Identify which cell holds the provided text, then report its (x, y) central coordinate. 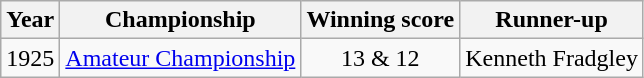
1925 (30, 58)
Amateur Championship (180, 58)
Championship (180, 20)
Runner-up (552, 20)
Winning score (380, 20)
Kenneth Fradgley (552, 58)
Year (30, 20)
13 & 12 (380, 58)
